Extract the (x, y) coordinate from the center of the cell holding the provided text.  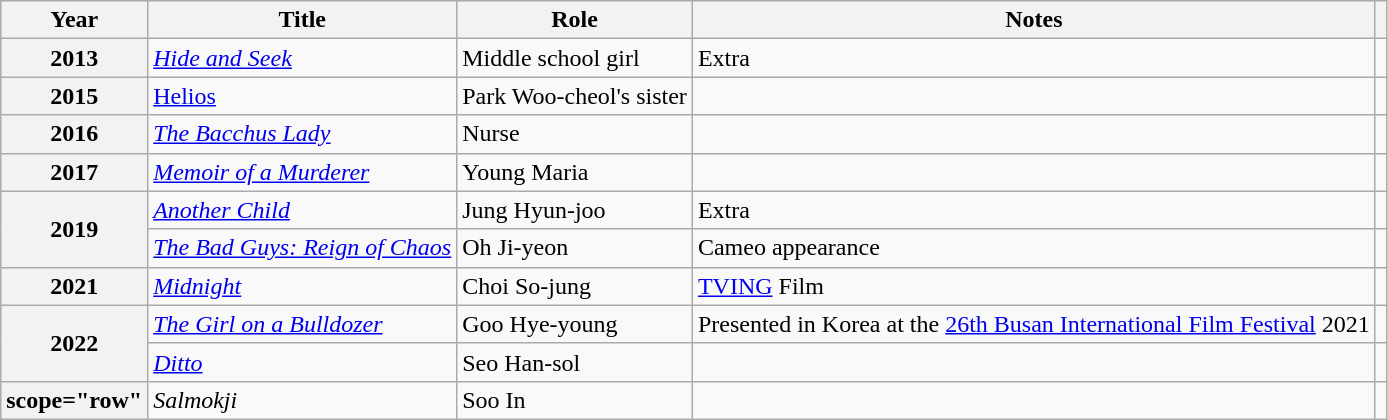
Young Maria (575, 172)
Hide and Seek (302, 58)
Memoir of a Murderer (302, 172)
Soo In (575, 400)
Title (302, 20)
Seo Han-sol (575, 362)
2017 (74, 172)
Middle school girl (575, 58)
2022 (74, 343)
Ditto (302, 362)
Midnight (302, 286)
2013 (74, 58)
Presented in Korea at the 26th Busan International Film Festival 2021 (1034, 324)
Cameo appearance (1034, 248)
Notes (1034, 20)
scope="row" (74, 400)
The Bad Guys: Reign of Chaos (302, 248)
2019 (74, 229)
Choi So-jung (575, 286)
Park Woo-cheol's sister (575, 96)
Goo Hye-young (575, 324)
2021 (74, 286)
2016 (74, 134)
The Bacchus Lady (302, 134)
Helios (302, 96)
Jung Hyun-joo (575, 210)
Another Child (302, 210)
Oh Ji-yeon (575, 248)
Role (575, 20)
The Girl on a Bulldozer (302, 324)
Nurse (575, 134)
Salmokji (302, 400)
TVING Film (1034, 286)
2015 (74, 96)
Year (74, 20)
